Locate the cell with the specified text and output its [x, y] center coordinate. 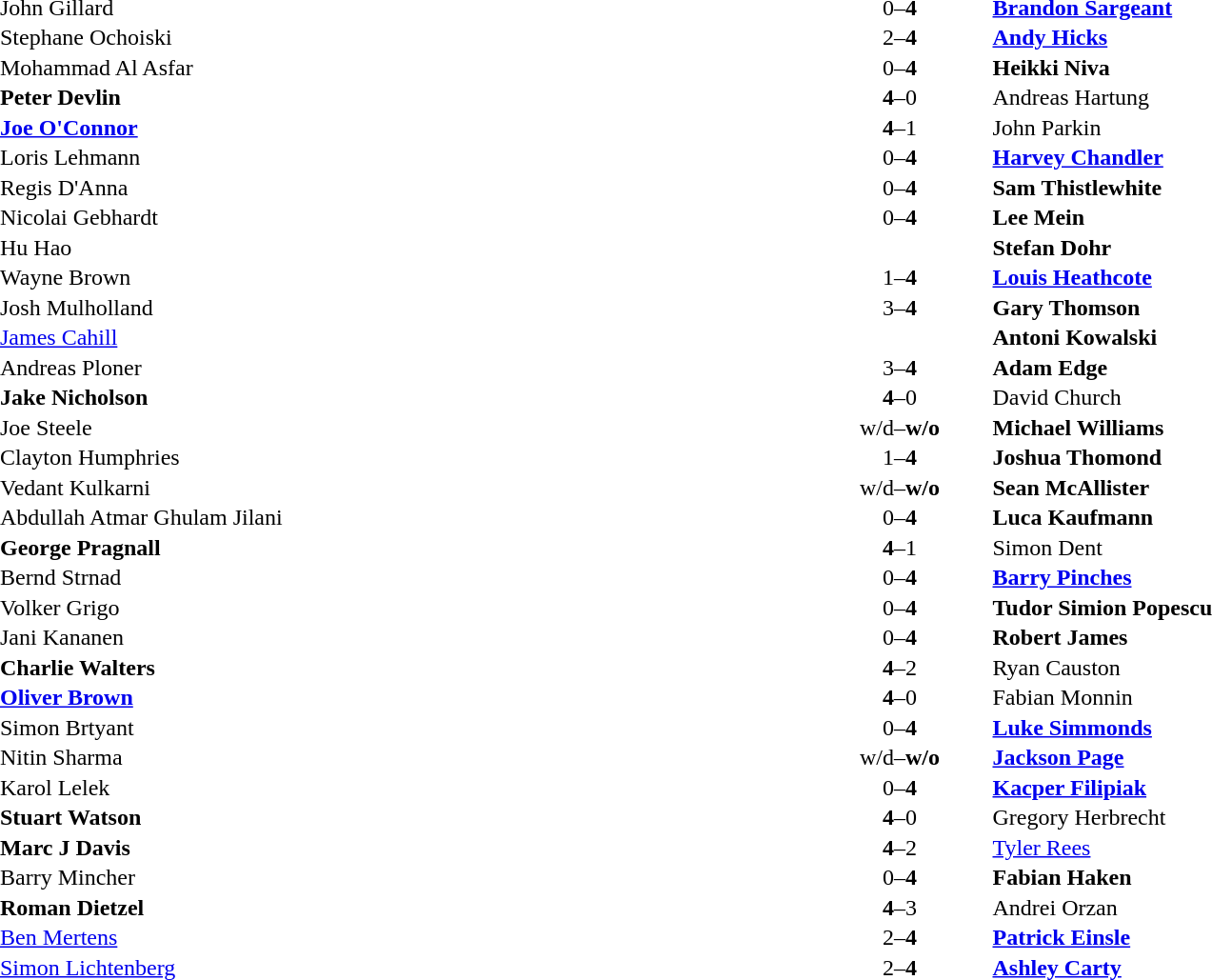
4–3 [899, 908]
